Find where the given text appears and provide that cell's center as (x, y) coordinate. 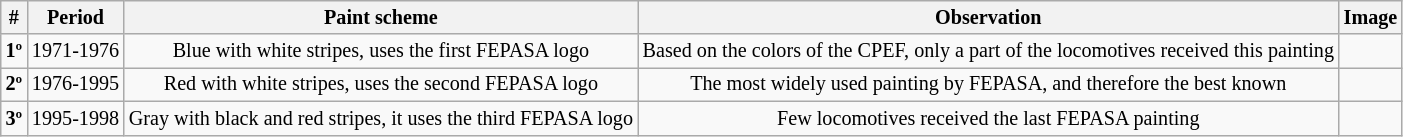
Observation (988, 18)
Red with white stripes, uses the second FEPASA logo (381, 85)
Based on the colors of the CPEF, only a part of the locomotives received this painting (988, 52)
1971-1976 (76, 52)
# (14, 18)
1976-1995 (76, 85)
Few locomotives received the last FEPASA painting (988, 119)
3º (14, 119)
Paint scheme (381, 18)
1995-1998 (76, 119)
Image (1370, 18)
The most widely used painting by FEPASA, and therefore the best known (988, 85)
Blue with white stripes, uses the first FEPASA logo (381, 52)
Period (76, 18)
1º (14, 52)
2º (14, 85)
Gray with black and red stripes, it uses the third FEPASA logo (381, 119)
